Determine the (x, y) coordinate at the center of the cell enclosing the given text.  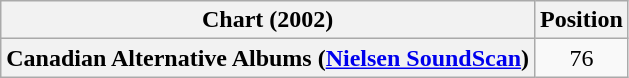
76 (582, 58)
Canadian Alternative Albums (Nielsen SoundScan) (268, 58)
Position (582, 20)
Chart (2002) (268, 20)
